Detect which cell encompasses the target text, then output its [x, y] center coordinate. 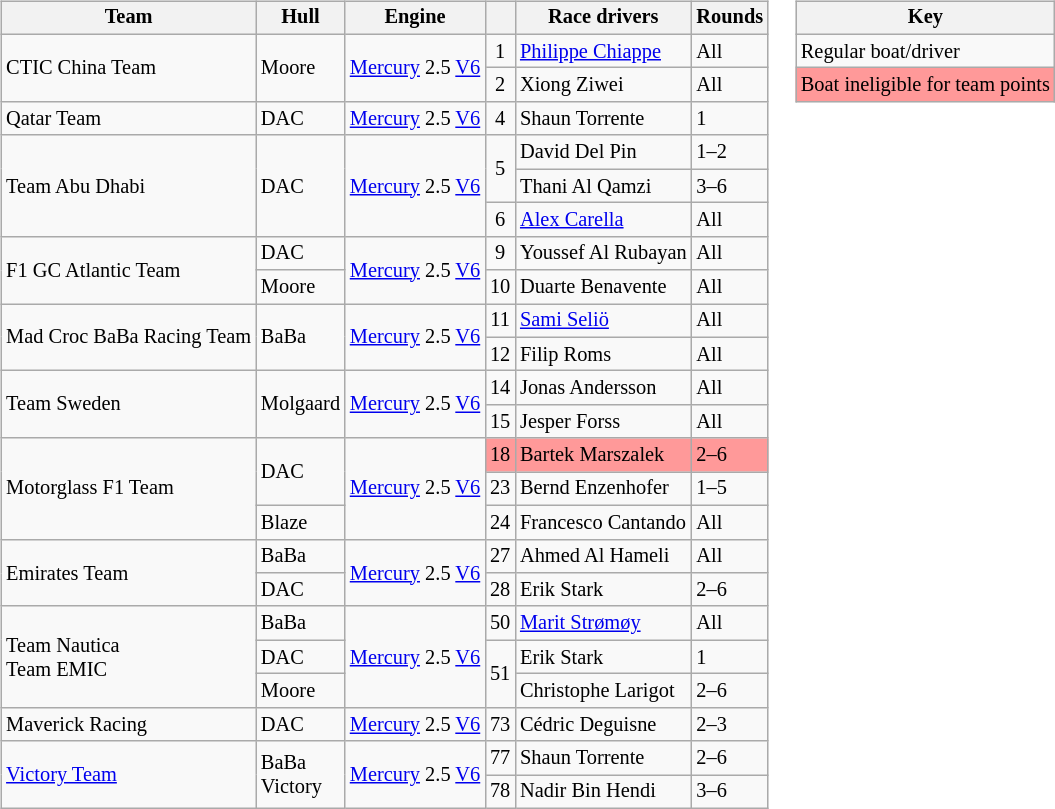
Jonas Andersson [603, 388]
Motorglass F1 Team [128, 488]
Thani Al Qamzi [603, 186]
23 [500, 489]
18 [500, 455]
Engine [415, 18]
Team Nautica Team EMIC [128, 656]
Sami Seliö [603, 321]
Christophe Larigot [603, 691]
Key [926, 18]
Bernd Enzenhofer [603, 489]
77 [500, 758]
78 [500, 792]
Bartek Marszalek [603, 455]
David Del Pin [603, 152]
Rounds [730, 18]
4 [500, 119]
Qatar Team [128, 119]
Francesco Cantando [603, 522]
Duarte Benavente [603, 287]
10 [500, 287]
Cédric Deguisne [603, 724]
Jesper Forss [603, 422]
28 [500, 590]
F1 GC Atlantic Team [128, 270]
73 [500, 724]
Maverick Racing [128, 724]
Team [128, 18]
1–2 [730, 152]
Regular boat/driver [926, 51]
6 [500, 220]
Nadir Bin Hendi [603, 792]
5 [500, 168]
Victory Team [128, 774]
2–3 [730, 724]
Race drivers [603, 18]
Blaze [300, 522]
Team Sweden [128, 404]
Molgaard [300, 404]
51 [500, 674]
12 [500, 354]
9 [500, 253]
1–5 [730, 489]
Filip Roms [603, 354]
24 [500, 522]
Ahmed Al Hameli [603, 556]
Hull [300, 18]
Team Abu Dhabi [128, 186]
Boat ineligible for team points [926, 85]
Youssef Al Rubayan [603, 253]
15 [500, 422]
14 [500, 388]
50 [500, 623]
CTIC China Team [128, 68]
BaBaVictory [300, 774]
Philippe Chiappe [603, 51]
Xiong Ziwei [603, 85]
Marit Strømøy [603, 623]
2 [500, 85]
Emirates Team [128, 572]
27 [500, 556]
Alex Carella [603, 220]
Mad Croc BaBa Racing Team [128, 338]
11 [500, 321]
